From the cell containing the given text, extract its center point as (x, y) coordinate. 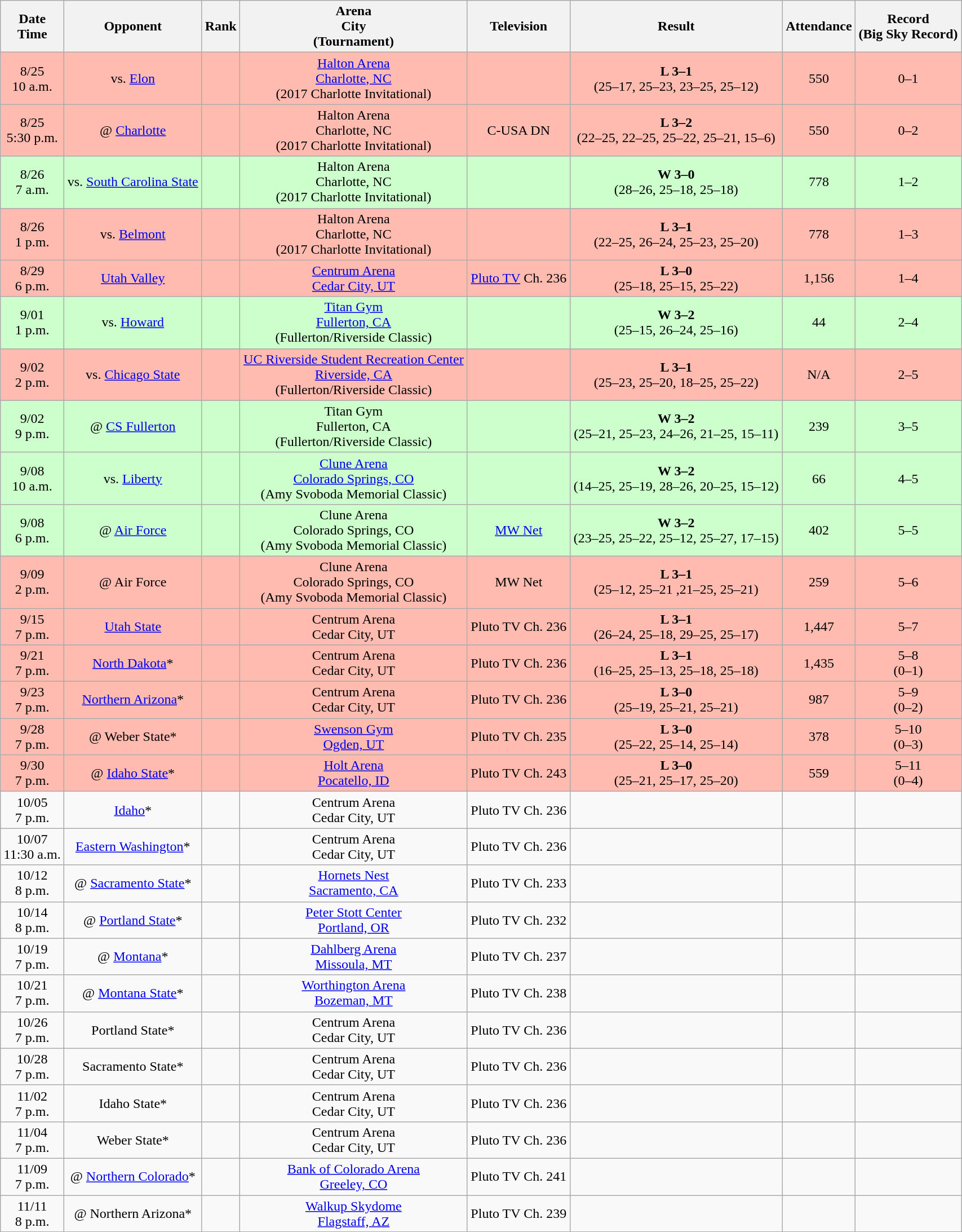
10/057 p.m. (33, 810)
9/287 p.m. (33, 736)
L 3–0(25–19, 25–21, 25–21) (676, 700)
5–10(0–3) (908, 736)
Television (518, 27)
9/086 p.m. (33, 530)
5–9(0–2) (908, 700)
@ Weber State* (133, 736)
@ Sacramento State* (133, 883)
Holt ArenaPocatello, ID (353, 774)
Eastern Washington* (133, 847)
@ Montana State* (133, 993)
Pluto TV Ch. 237 (518, 956)
W 3–2(25–15, 26–24, 25–16) (676, 323)
@ Portland State* (133, 920)
559 (818, 774)
Pluto TV Ch. 232 (518, 920)
9/157 p.m. (33, 626)
0–2 (908, 130)
L 3–1(25–17, 25–23, 23–25, 25–12) (676, 78)
10/148 p.m. (33, 920)
9/092 p.m. (33, 582)
vs. Howard (133, 323)
Pluto TV Ch. 243 (518, 774)
9/0810 a.m. (33, 478)
Utah State (133, 626)
Peter Stott CenterPortland, OR (353, 920)
@ Montana* (133, 956)
9/022 p.m. (33, 374)
Rank (221, 27)
W 3–2(25–21, 25–23, 24–26, 21–25, 15–11) (676, 426)
5–11(0–4) (908, 774)
4–5 (908, 478)
W 3–0(28–26, 25–18, 25–18) (676, 182)
10/197 p.m. (33, 956)
9/307 p.m. (33, 774)
402 (818, 530)
L 3–1(16–25, 25–13, 25–18, 25–18) (676, 663)
Utah Valley (133, 279)
2–5 (908, 374)
L 3–2(22–25, 22–25, 25–22, 25–21, 15–6) (676, 130)
Hornets NestSacramento, CA (353, 883)
11/027 p.m. (33, 1103)
5–7 (908, 626)
Swenson GymOgden, UT (353, 736)
239 (818, 426)
Pluto TV Ch. 241 (518, 1176)
Portland State* (133, 1030)
Pluto TV Ch. 239 (518, 1213)
10/267 p.m. (33, 1030)
Weber State* (133, 1140)
5–5 (908, 530)
3–5 (908, 426)
259 (818, 582)
9/217 p.m. (33, 663)
9/011 p.m. (33, 323)
Sacramento State* (133, 1067)
@ Charlotte (133, 130)
L 3–1(25–23, 25–20, 18–25, 25–22) (676, 374)
987 (818, 700)
L 3–1(25–12, 25–21 ,21–25, 25–21) (676, 582)
vs. South Carolina State (133, 182)
C-USA DN (518, 130)
L 3–0(25–18, 25–15, 25–22) (676, 279)
Record(Big Sky Record) (908, 27)
8/255:30 p.m. (33, 130)
1,447 (818, 626)
1,156 (818, 279)
Northern Arizona* (133, 700)
10/217 p.m. (33, 993)
5–8(0–1) (908, 663)
1,435 (818, 663)
L 3–1(26–24, 25–18, 29–25, 25–17) (676, 626)
North Dakota* (133, 663)
vs. Belmont (133, 234)
Bank of Colorado ArenaGreeley, CO (353, 1176)
10/128 p.m. (33, 883)
9/237 p.m. (33, 700)
@ Northern Colorado* (133, 1176)
11/047 p.m. (33, 1140)
W 3–2(14–25, 25–19, 28–26, 20–25, 15–12) (676, 478)
L 3–1(22–25, 26–24, 25–23, 25–20) (676, 234)
Opponent (133, 27)
11/118 p.m. (33, 1213)
vs. Chicago State (133, 374)
Idaho State* (133, 1103)
1–3 (908, 234)
Dahlberg ArenaMissoula, MT (353, 956)
66 (818, 478)
ArenaCity(Tournament) (353, 27)
W 3–2(23–25, 25–22, 25–12, 25–27, 17–15) (676, 530)
DateTime (33, 27)
L 3–0(25–21, 25–17, 25–20) (676, 774)
1–4 (908, 279)
@ CS Fullerton (133, 426)
2–4 (908, 323)
378 (818, 736)
@ Idaho State* (133, 774)
N/A (818, 374)
Pluto TV Ch. 238 (518, 993)
8/296 p.m. (33, 279)
8/261 p.m. (33, 234)
9/029 p.m. (33, 426)
Result (676, 27)
L 3–0(25–22, 25–14, 25–14) (676, 736)
@ Northern Arizona* (133, 1213)
Pluto TV Ch. 235 (518, 736)
Attendance (818, 27)
vs. Liberty (133, 478)
10/0711:30 a.m. (33, 847)
1–2 (908, 182)
0–1 (908, 78)
5–6 (908, 582)
Worthington ArenaBozeman, MT (353, 993)
8/267 a.m. (33, 182)
Idaho* (133, 810)
Pluto TV Ch. 233 (518, 883)
10/287 p.m. (33, 1067)
Walkup SkydomeFlagstaff, AZ (353, 1213)
8/2510 a.m. (33, 78)
UC Riverside Student Recreation CenterRiverside, CA(Fullerton/Riverside Classic) (353, 374)
44 (818, 323)
11/097 p.m. (33, 1176)
vs. Elon (133, 78)
